Capture the cell that displays the provided text and extract its [X, Y] central coordinate. 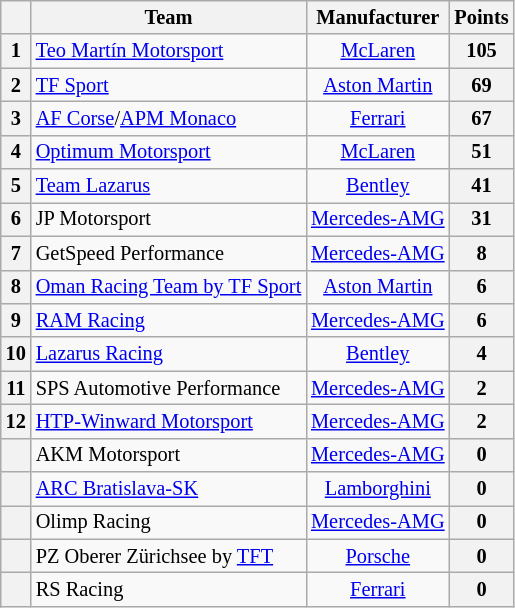
Points [481, 17]
ARC Bratislava-SK [168, 489]
Lazarus Racing [168, 354]
RS Racing [168, 589]
5 [16, 186]
10 [16, 354]
TF Sport [168, 85]
67 [481, 118]
SPS Automotive Performance [168, 388]
9 [16, 320]
Optimum Motorsport [168, 152]
Manufacturer [378, 17]
1 [16, 51]
12 [16, 421]
RAM Racing [168, 320]
AF Corse/APM Monaco [168, 118]
105 [481, 51]
JP Motorsport [168, 219]
Lamborghini [378, 489]
Team [168, 17]
69 [481, 85]
41 [481, 186]
Oman Racing Team by TF Sport [168, 287]
31 [481, 219]
3 [16, 118]
Teo Martín Motorsport [168, 51]
AKM Motorsport [168, 455]
Porsche [378, 556]
PZ Oberer Zürichsee by TFT [168, 556]
7 [16, 253]
GetSpeed Performance [168, 253]
Olimp Racing [168, 522]
11 [16, 388]
Team Lazarus [168, 186]
HTP-Winward Motorsport [168, 421]
51 [481, 152]
